Identify which cell holds the provided text, then report its [x, y] central coordinate. 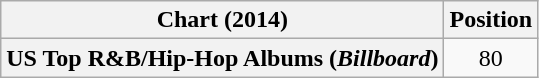
Chart (2014) [222, 20]
US Top R&B/Hip-Hop Albums (Billboard) [222, 58]
80 [491, 58]
Position [491, 20]
